Scan for the cell matching the given text and deliver its [x, y] coordinate at center. 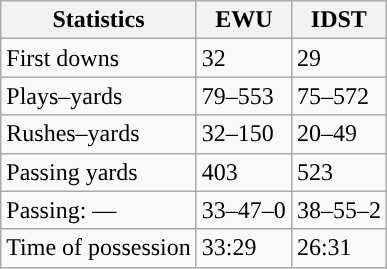
32 [244, 58]
38–55–2 [338, 210]
Statistics [99, 20]
75–572 [338, 96]
32–150 [244, 134]
20–49 [338, 134]
29 [338, 58]
Plays–yards [99, 96]
Passing: –– [99, 210]
Time of possession [99, 248]
33:29 [244, 248]
33–47–0 [244, 210]
403 [244, 172]
26:31 [338, 248]
79–553 [244, 96]
Rushes–yards [99, 134]
EWU [244, 20]
Passing yards [99, 172]
523 [338, 172]
IDST [338, 20]
First downs [99, 58]
